Identify which cell holds the provided text, then report its [x, y] central coordinate. 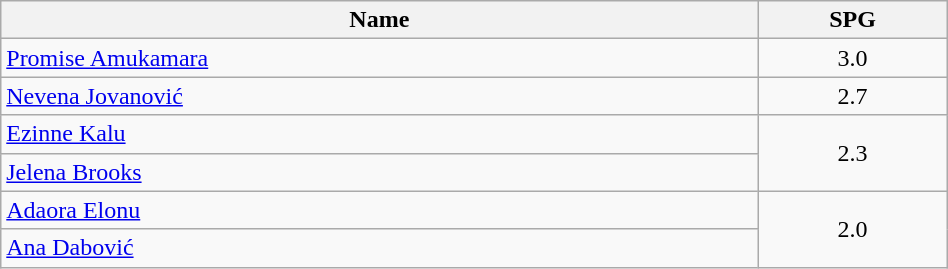
Nevena Jovanović [380, 96]
Promise Amukamara [380, 58]
Ezinne Kalu [380, 134]
Adaora Elonu [380, 210]
Ana Dabović [380, 248]
2.3 [852, 153]
Jelena Brooks [380, 172]
Name [380, 20]
3.0 [852, 58]
SPG [852, 20]
2.7 [852, 96]
2.0 [852, 229]
